Identify which cell holds the provided text, then report its [X, Y] central coordinate. 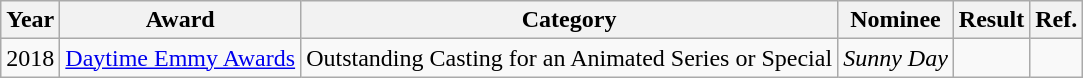
Category [570, 20]
Daytime Emmy Awards [180, 58]
Nominee [896, 20]
Award [180, 20]
Result [991, 20]
Sunny Day [896, 58]
Outstanding Casting for an Animated Series or Special [570, 58]
Year [30, 20]
2018 [30, 58]
Ref. [1056, 20]
